Extract the [x, y] coordinate from the center of the cell holding the provided text.  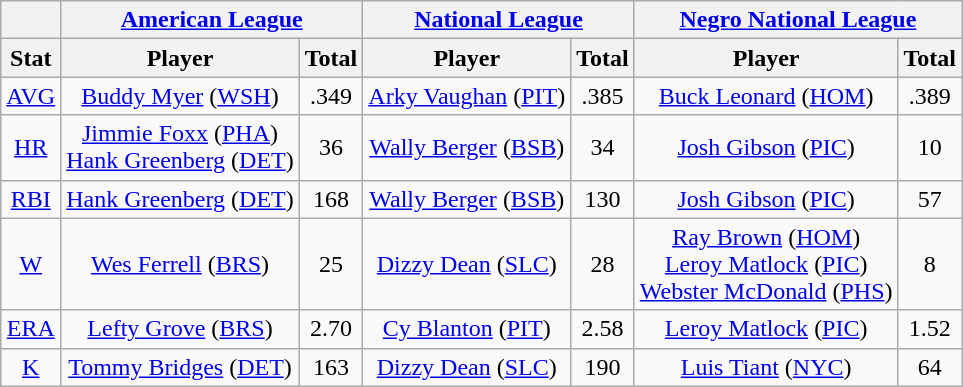
64 [930, 367]
Ray Brown (HOM)Leroy Matlock (PIC)Webster McDonald (PHS) [766, 264]
.385 [603, 96]
K [31, 367]
.389 [930, 96]
Lefty Grove (BRS) [180, 329]
168 [331, 199]
2.70 [331, 329]
34 [603, 148]
36 [331, 148]
Jimmie Foxx (PHA)Hank Greenberg (DET) [180, 148]
National League [498, 20]
190 [603, 367]
Negro National League [798, 20]
HR [31, 148]
2.58 [603, 329]
57 [930, 199]
Arky Vaughan (PIT) [467, 96]
Tommy Bridges (DET) [180, 367]
W [31, 264]
Buddy Myer (WSH) [180, 96]
American League [212, 20]
.349 [331, 96]
RBI [31, 199]
Wes Ferrell (BRS) [180, 264]
8 [930, 264]
130 [603, 199]
28 [603, 264]
Hank Greenberg (DET) [180, 199]
Leroy Matlock (PIC) [766, 329]
Stat [31, 58]
1.52 [930, 329]
Cy Blanton (PIT) [467, 329]
AVG [31, 96]
Buck Leonard (HOM) [766, 96]
163 [331, 367]
Luis Tiant (NYC) [766, 367]
ERA [31, 329]
10 [930, 148]
25 [331, 264]
